Find where the given text appears and provide that cell's center as [X, Y] coordinate. 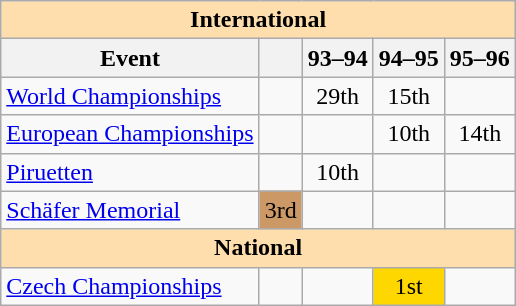
29th [338, 96]
15th [408, 96]
National [258, 248]
3rd [280, 210]
Piruetten [130, 172]
14th [480, 134]
94–95 [408, 58]
1st [408, 286]
World Championships [130, 96]
Czech Championships [130, 286]
Schäfer Memorial [130, 210]
95–96 [480, 58]
93–94 [338, 58]
European Championships [130, 134]
International [258, 20]
Event [130, 58]
